Return the [X, Y] coordinate for the center point of the cell that contains the specified text.  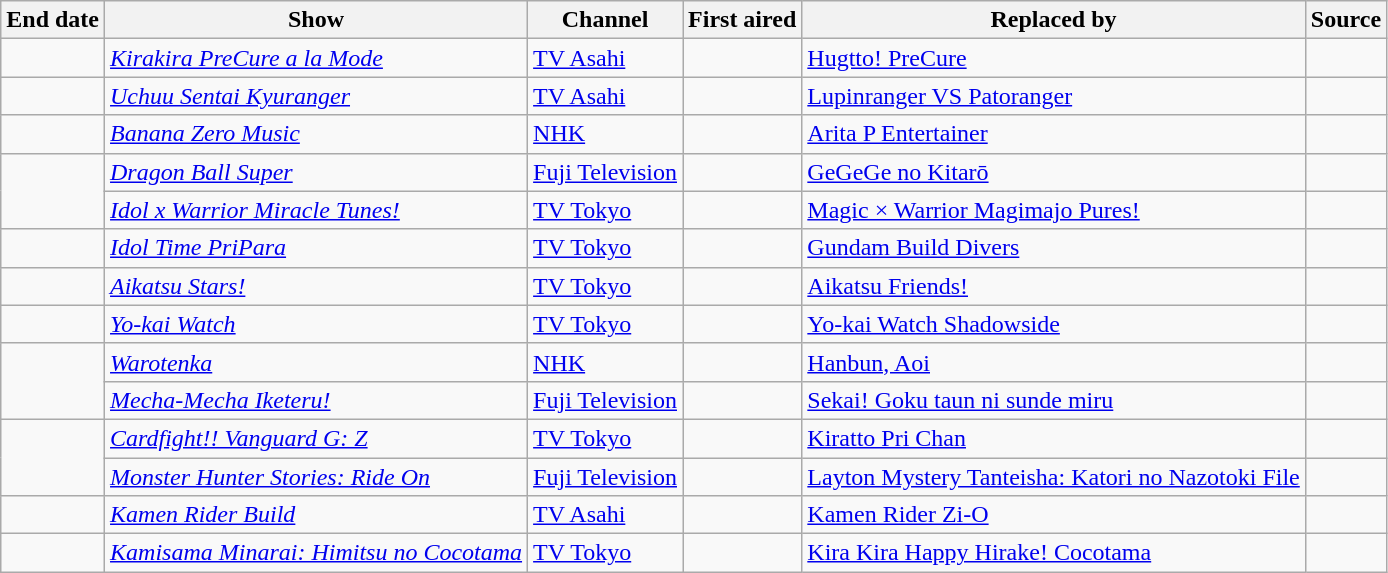
Uchuu Sentai Kyuranger [316, 96]
Kamen Rider Zi-O [1054, 515]
Hugtto! PreCure [1054, 58]
Cardfight!! Vanguard G: Z [316, 438]
Idol Time PriPara [316, 248]
End date [53, 20]
Kamen Rider Build [316, 515]
Dragon Ball Super [316, 172]
Source [1346, 20]
Replaced by [1054, 20]
Channel [606, 20]
Monster Hunter Stories: Ride On [316, 477]
Lupinranger VS Patoranger [1054, 96]
Hanbun, Aoi [1054, 362]
Yo-kai Watch [316, 324]
GeGeGe no Kitarō [1054, 172]
Kiratto Pri Chan [1054, 438]
Magic × Warrior Magimajo Pures! [1054, 210]
Kira Kira Happy Hirake! Cocotama [1054, 553]
Gundam Build Divers [1054, 248]
Kirakira PreCure a la Mode [316, 58]
Banana Zero Music [316, 134]
Mecha-Mecha Iketeru! [316, 400]
Arita P Entertainer [1054, 134]
Warotenka [316, 362]
Sekai! Goku taun ni sunde miru [1054, 400]
Aikatsu Stars! [316, 286]
Layton Mystery Tanteisha: Katori no Nazotoki File [1054, 477]
Yo-kai Watch Shadowside [1054, 324]
Show [316, 20]
Aikatsu Friends! [1054, 286]
Kamisama Minarai: Himitsu no Cocotama [316, 553]
First aired [742, 20]
Idol x Warrior Miracle Tunes! [316, 210]
